Scan for the cell matching the given text and deliver its (X, Y) coordinate at center. 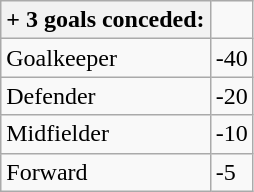
+ 3 goals conceded: (106, 20)
Midfielder (106, 134)
-40 (232, 58)
-5 (232, 172)
-20 (232, 96)
Forward (106, 172)
Defender (106, 96)
-10 (232, 134)
Goalkeeper (106, 58)
